Detect which cell encompasses the target text, then output its [x, y] center coordinate. 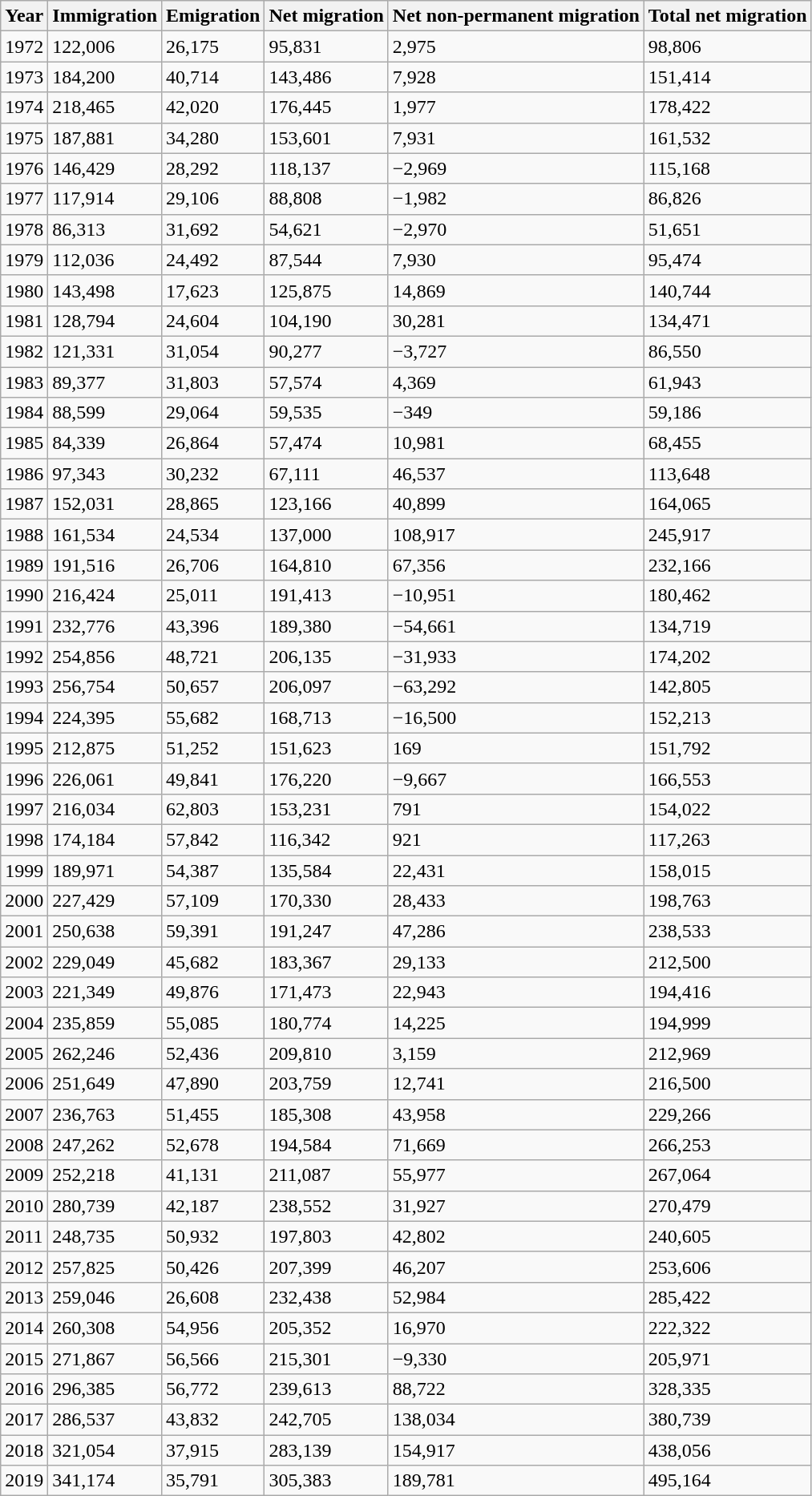
28,865 [213, 504]
184,200 [105, 77]
1973 [24, 77]
267,064 [728, 1175]
1999 [24, 870]
26,864 [213, 443]
31,692 [213, 229]
1998 [24, 839]
1989 [24, 565]
−9,330 [516, 1359]
34,280 [213, 138]
40,714 [213, 77]
2007 [24, 1114]
1972 [24, 46]
123,166 [326, 504]
24,492 [213, 260]
257,825 [105, 1267]
215,301 [326, 1359]
48,721 [213, 657]
216,034 [105, 809]
176,445 [326, 107]
247,262 [105, 1145]
28,292 [213, 168]
164,065 [728, 504]
2011 [24, 1236]
46,537 [516, 474]
1976 [24, 168]
2010 [24, 1206]
266,253 [728, 1145]
191,247 [326, 932]
143,486 [326, 77]
1990 [24, 596]
2005 [24, 1053]
226,061 [105, 778]
31,927 [516, 1206]
Year [24, 16]
189,781 [516, 1481]
115,168 [728, 168]
57,474 [326, 443]
42,802 [516, 1236]
121,331 [105, 351]
321,054 [105, 1450]
232,776 [105, 626]
2002 [24, 962]
203,759 [326, 1084]
29,064 [213, 413]
56,566 [213, 1359]
56,772 [213, 1389]
142,805 [728, 687]
43,832 [213, 1420]
49,841 [213, 778]
54,956 [213, 1328]
30,232 [213, 474]
117,263 [728, 839]
1995 [24, 748]
86,313 [105, 229]
67,356 [516, 565]
24,604 [213, 321]
238,533 [728, 932]
87,544 [326, 260]
206,135 [326, 657]
29,106 [213, 199]
211,087 [326, 1175]
2001 [24, 932]
380,739 [728, 1420]
216,500 [728, 1084]
Net migration [326, 16]
183,367 [326, 962]
−10,951 [516, 596]
59,535 [326, 413]
1975 [24, 138]
256,754 [105, 687]
125,875 [326, 290]
88,599 [105, 413]
229,049 [105, 962]
1987 [24, 504]
180,774 [326, 1023]
2006 [24, 1084]
138,034 [516, 1420]
90,277 [326, 351]
88,722 [516, 1389]
254,856 [105, 657]
122,006 [105, 46]
42,020 [213, 107]
151,414 [728, 77]
1983 [24, 382]
62,803 [213, 809]
1996 [24, 778]
54,387 [213, 870]
169 [516, 748]
37,915 [213, 1450]
285,422 [728, 1297]
Immigration [105, 16]
25,011 [213, 596]
161,532 [728, 138]
4,369 [516, 382]
55,682 [213, 718]
50,932 [213, 1236]
187,881 [105, 138]
26,608 [213, 1297]
2017 [24, 1420]
140,744 [728, 290]
921 [516, 839]
55,085 [213, 1023]
50,426 [213, 1267]
180,462 [728, 596]
253,606 [728, 1267]
104,190 [326, 321]
137,000 [326, 535]
1992 [24, 657]
205,352 [326, 1328]
67,111 [326, 474]
16,970 [516, 1328]
47,286 [516, 932]
239,613 [326, 1389]
52,984 [516, 1297]
170,330 [326, 901]
146,429 [105, 168]
134,719 [728, 626]
1974 [24, 107]
194,416 [728, 993]
7,930 [516, 260]
−54,661 [516, 626]
171,473 [326, 993]
1991 [24, 626]
17,623 [213, 290]
791 [516, 809]
252,218 [105, 1175]
205,971 [728, 1359]
189,971 [105, 870]
31,803 [213, 382]
49,876 [213, 993]
229,266 [728, 1114]
55,977 [516, 1175]
1977 [24, 199]
242,705 [326, 1420]
2019 [24, 1481]
212,969 [728, 1053]
1980 [24, 290]
Emigration [213, 16]
89,377 [105, 382]
86,826 [728, 199]
2009 [24, 1175]
24,534 [213, 535]
51,455 [213, 1114]
240,605 [728, 1236]
1988 [24, 535]
22,943 [516, 993]
43,958 [516, 1114]
168,713 [326, 718]
43,396 [213, 626]
57,574 [326, 382]
236,763 [105, 1114]
3,159 [516, 1053]
153,231 [326, 809]
1978 [24, 229]
40,899 [516, 504]
164,810 [326, 565]
1982 [24, 351]
1985 [24, 443]
7,928 [516, 77]
1993 [24, 687]
71,669 [516, 1145]
−1,982 [516, 199]
174,184 [105, 839]
2004 [24, 1023]
2018 [24, 1450]
14,225 [516, 1023]
22,431 [516, 870]
209,810 [326, 1053]
235,859 [105, 1023]
42,187 [213, 1206]
95,474 [728, 260]
86,550 [728, 351]
12,741 [516, 1084]
206,097 [326, 687]
197,803 [326, 1236]
134,471 [728, 321]
1981 [24, 321]
296,385 [105, 1389]
198,763 [728, 901]
286,537 [105, 1420]
152,213 [728, 718]
151,623 [326, 748]
117,914 [105, 199]
207,399 [326, 1267]
245,917 [728, 535]
2014 [24, 1328]
2,975 [516, 46]
46,207 [516, 1267]
−16,500 [516, 718]
1997 [24, 809]
212,500 [728, 962]
2015 [24, 1359]
232,438 [326, 1297]
98,806 [728, 46]
1986 [24, 474]
216,424 [105, 596]
152,031 [105, 504]
2000 [24, 901]
88,808 [326, 199]
68,455 [728, 443]
26,706 [213, 565]
135,584 [326, 870]
−31,933 [516, 657]
166,553 [728, 778]
161,534 [105, 535]
153,601 [326, 138]
52,436 [213, 1053]
227,429 [105, 901]
189,380 [326, 626]
194,584 [326, 1145]
31,054 [213, 351]
154,917 [516, 1450]
328,335 [728, 1389]
1,977 [516, 107]
−63,292 [516, 687]
−2,970 [516, 229]
−349 [516, 413]
116,342 [326, 839]
250,638 [105, 932]
2016 [24, 1389]
495,164 [728, 1481]
47,890 [213, 1084]
270,479 [728, 1206]
158,015 [728, 870]
26,175 [213, 46]
1984 [24, 413]
7,931 [516, 138]
61,943 [728, 382]
113,648 [728, 474]
57,109 [213, 901]
222,322 [728, 1328]
194,999 [728, 1023]
128,794 [105, 321]
84,339 [105, 443]
191,413 [326, 596]
1979 [24, 260]
176,220 [326, 778]
2008 [24, 1145]
30,281 [516, 321]
97,343 [105, 474]
151,792 [728, 748]
29,133 [516, 962]
45,682 [213, 962]
341,174 [105, 1481]
271,867 [105, 1359]
259,046 [105, 1297]
−9,667 [516, 778]
2012 [24, 1267]
232,166 [728, 565]
118,137 [326, 168]
−2,969 [516, 168]
51,651 [728, 229]
2003 [24, 993]
305,383 [326, 1481]
35,791 [213, 1481]
Net non-permanent migration [516, 16]
41,131 [213, 1175]
178,422 [728, 107]
438,056 [728, 1450]
238,552 [326, 1206]
262,246 [105, 1053]
283,139 [326, 1450]
2013 [24, 1297]
1994 [24, 718]
221,349 [105, 993]
28,433 [516, 901]
52,678 [213, 1145]
218,465 [105, 107]
108,917 [516, 535]
143,498 [105, 290]
224,395 [105, 718]
251,649 [105, 1084]
51,252 [213, 748]
14,869 [516, 290]
185,308 [326, 1114]
191,516 [105, 565]
54,621 [326, 229]
Total net migration [728, 16]
50,657 [213, 687]
10,981 [516, 443]
174,202 [728, 657]
154,022 [728, 809]
57,842 [213, 839]
280,739 [105, 1206]
248,735 [105, 1236]
95,831 [326, 46]
212,875 [105, 748]
112,036 [105, 260]
59,186 [728, 413]
59,391 [213, 932]
−3,727 [516, 351]
260,308 [105, 1328]
